Find where the given text appears and provide that cell's center as (X, Y) coordinate. 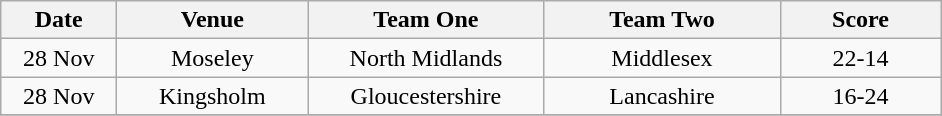
Team One (426, 20)
22-14 (860, 58)
Gloucestershire (426, 96)
Middlesex (662, 58)
North Midlands (426, 58)
Moseley (212, 58)
Date (59, 20)
Score (860, 20)
Venue (212, 20)
Lancashire (662, 96)
Kingsholm (212, 96)
16-24 (860, 96)
Team Two (662, 20)
